Determine the (x, y) coordinate at the center of the cell enclosing the given text.  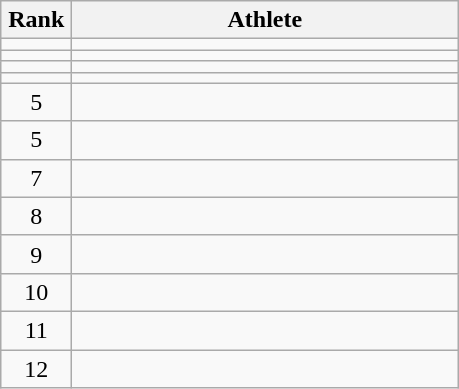
8 (36, 216)
7 (36, 178)
9 (36, 254)
Athlete (265, 20)
10 (36, 292)
11 (36, 330)
Rank (36, 20)
12 (36, 369)
